Pinpoint the cell where the given text exists, returning its (x, y) midpoint coordinate. 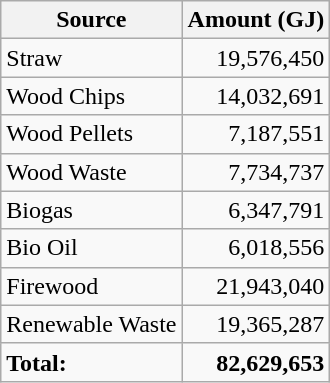
Amount (GJ) (256, 20)
7,187,551 (256, 134)
14,032,691 (256, 96)
19,365,287 (256, 324)
82,629,653 (256, 362)
Firewood (92, 286)
Wood Pellets (92, 134)
Biogas (92, 210)
Wood Chips (92, 96)
6,018,556 (256, 248)
7,734,737 (256, 172)
Bio Oil (92, 248)
21,943,040 (256, 286)
19,576,450 (256, 58)
Renewable Waste (92, 324)
Wood Waste (92, 172)
Straw (92, 58)
Total: (92, 362)
Source (92, 20)
6,347,791 (256, 210)
